Provide the [x, y] coordinate of the cell's center where the given text is located.  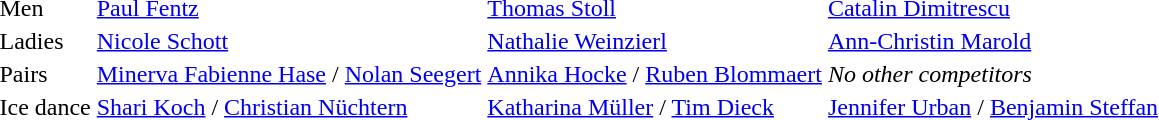
Nicole Schott [289, 41]
Annika Hocke / Ruben Blommaert [655, 74]
Minerva Fabienne Hase / Nolan Seegert [289, 74]
No other competitors [992, 74]
Ann-Christin Marold [992, 41]
Nathalie Weinzierl [655, 41]
